From the cell containing the given text, extract its center point as (x, y) coordinate. 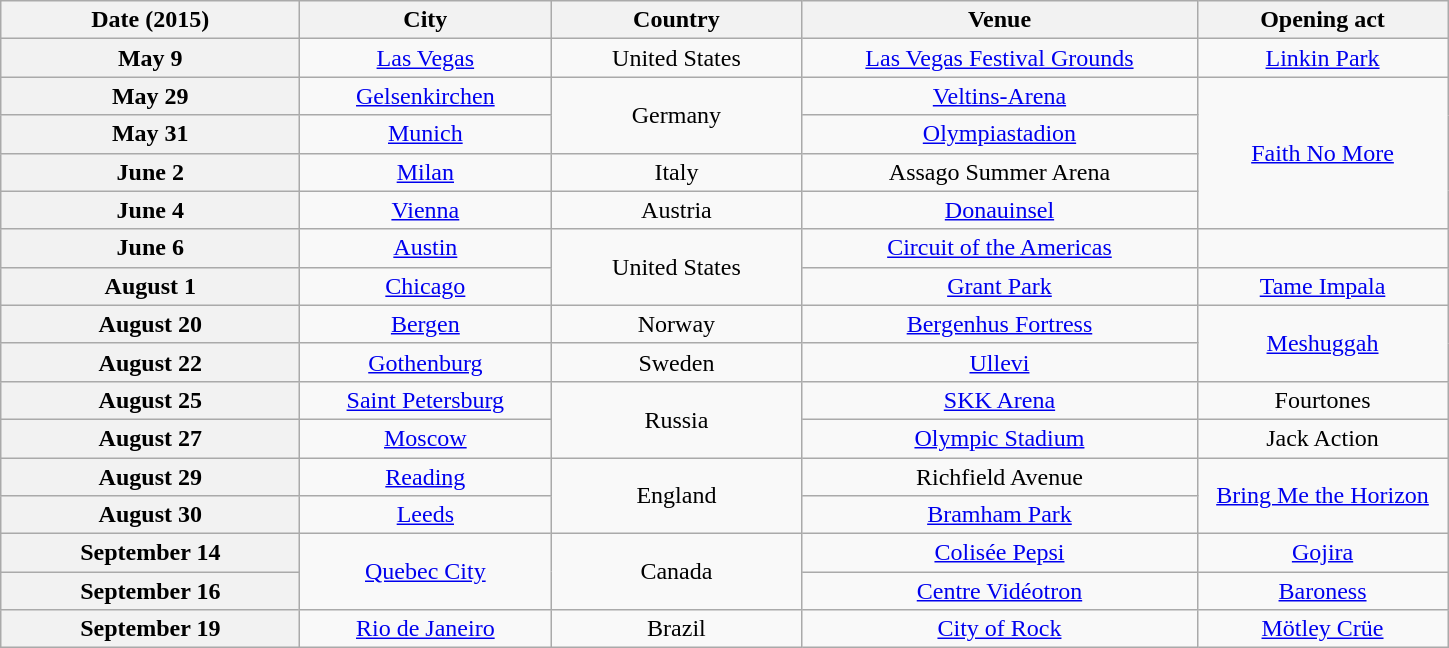
Fourtones (1322, 400)
Rio de Janeiro (426, 629)
Austin (426, 248)
Venue (1000, 20)
Grant Park (1000, 286)
Olympic Stadium (1000, 438)
Munich (426, 134)
September 16 (150, 591)
Moscow (426, 438)
Tame Impala (1322, 286)
August 1 (150, 286)
Bramham Park (1000, 515)
August 25 (150, 400)
Circuit of the Americas (1000, 248)
Canada (676, 572)
Milan (426, 172)
Chicago (426, 286)
Austria (676, 210)
Las Vegas Festival Grounds (1000, 58)
Bergen (426, 324)
Gelsenkirchen (426, 96)
Italy (676, 172)
Leeds (426, 515)
Colisée Pepsi (1000, 553)
Reading (426, 477)
Las Vegas (426, 58)
Centre Vidéotron (1000, 591)
Gojira (1322, 553)
September 14 (150, 553)
Saint Petersburg (426, 400)
August 27 (150, 438)
City of Rock (1000, 629)
Assago Summer Arena (1000, 172)
June 4 (150, 210)
Opening act (1322, 20)
Sweden (676, 362)
Jack Action (1322, 438)
August 22 (150, 362)
Gothenburg (426, 362)
Olympiastadion (1000, 134)
Country (676, 20)
September 19 (150, 629)
Bergenhus Fortress (1000, 324)
Ullevi (1000, 362)
Veltins-Arena (1000, 96)
Norway (676, 324)
SKK Arena (1000, 400)
Germany (676, 115)
June 6 (150, 248)
Brazil (676, 629)
August 30 (150, 515)
Mötley Crüe (1322, 629)
May 29 (150, 96)
August 20 (150, 324)
Russia (676, 419)
Meshuggah (1322, 343)
England (676, 496)
Date (2015) (150, 20)
City (426, 20)
Faith No More (1322, 153)
May 31 (150, 134)
Baroness (1322, 591)
Donauinsel (1000, 210)
Richfield Avenue (1000, 477)
Quebec City (426, 572)
May 9 (150, 58)
August 29 (150, 477)
June 2 (150, 172)
Bring Me the Horizon (1322, 496)
Vienna (426, 210)
Linkin Park (1322, 58)
